Identify which cell holds the provided text, then report its (X, Y) central coordinate. 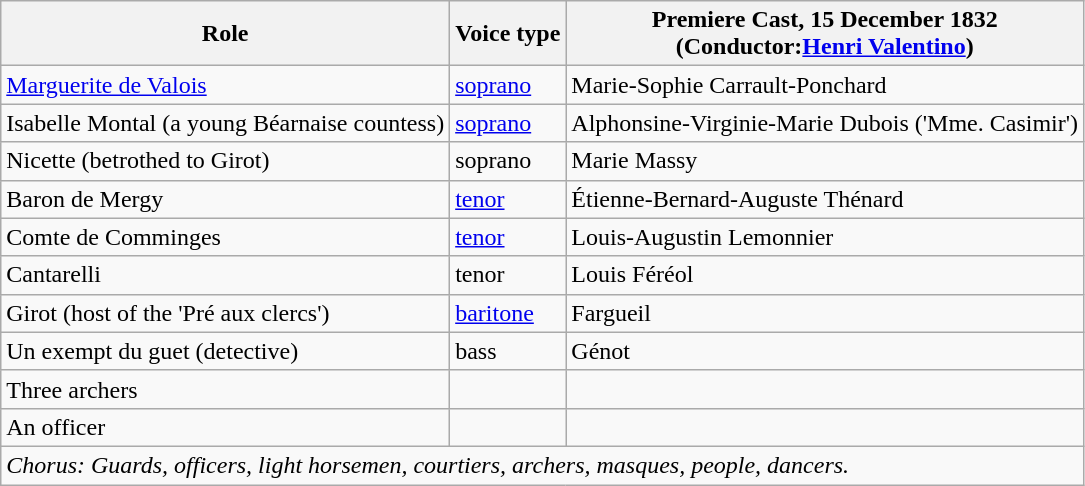
bass (508, 351)
Chorus: Guards, officers, light horsemen, courtiers, archers, masques, people, dancers. (542, 465)
Premiere Cast, 15 December 1832 (Conductor:Henri Valentino) (825, 34)
Un exempt du guet (detective) (226, 351)
Étienne-Bernard-Auguste Thénard (825, 199)
Fargueil (825, 313)
Marie-Sophie Carrault-Ponchard (825, 85)
Marguerite de Valois (226, 85)
Génot (825, 351)
Role (226, 34)
An officer (226, 427)
Voice type (508, 34)
Baron de Mergy (226, 199)
Comte de Comminges (226, 237)
Alphonsine-Virginie-Marie Dubois ('Mme. Casimir') (825, 123)
Marie Massy (825, 161)
baritone (508, 313)
Nicette (betrothed to Girot) (226, 161)
Isabelle Montal (a young Béarnaise countess) (226, 123)
Girot (host of the 'Pré aux clercs') (226, 313)
Three archers (226, 389)
Louis Féréol (825, 275)
Louis-Augustin Lemonnier (825, 237)
Cantarelli (226, 275)
